Return the [X, Y] coordinate for the center point of the cell that contains the specified text.  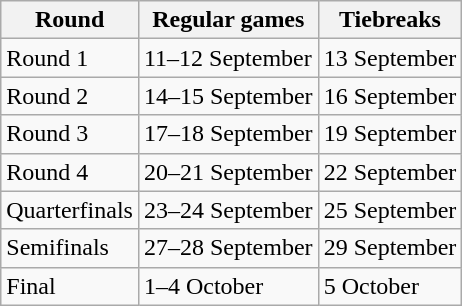
Final [70, 286]
13 September [390, 58]
22 September [390, 172]
Round 2 [70, 96]
11–12 September [228, 58]
20–21 September [228, 172]
1–4 October [228, 286]
14–15 September [228, 96]
19 September [390, 134]
Regular games [228, 20]
17–18 September [228, 134]
23–24 September [228, 210]
Round 3 [70, 134]
29 September [390, 248]
25 September [390, 210]
Quarterfinals [70, 210]
Round 4 [70, 172]
Round [70, 20]
16 September [390, 96]
27–28 September [228, 248]
Tiebreaks [390, 20]
5 October [390, 286]
Round 1 [70, 58]
Semifinals [70, 248]
